From the cell containing the given text, extract its center point as [X, Y] coordinate. 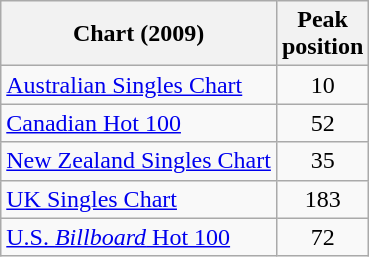
35 [322, 161]
Chart (2009) [139, 34]
U.S. Billboard Hot 100 [139, 237]
Peakposition [322, 34]
UK Singles Chart [139, 199]
72 [322, 237]
183 [322, 199]
Canadian Hot 100 [139, 123]
52 [322, 123]
10 [322, 85]
Australian Singles Chart [139, 85]
New Zealand Singles Chart [139, 161]
